Output the (X, Y) coordinate of the center of the cell containing the given text.  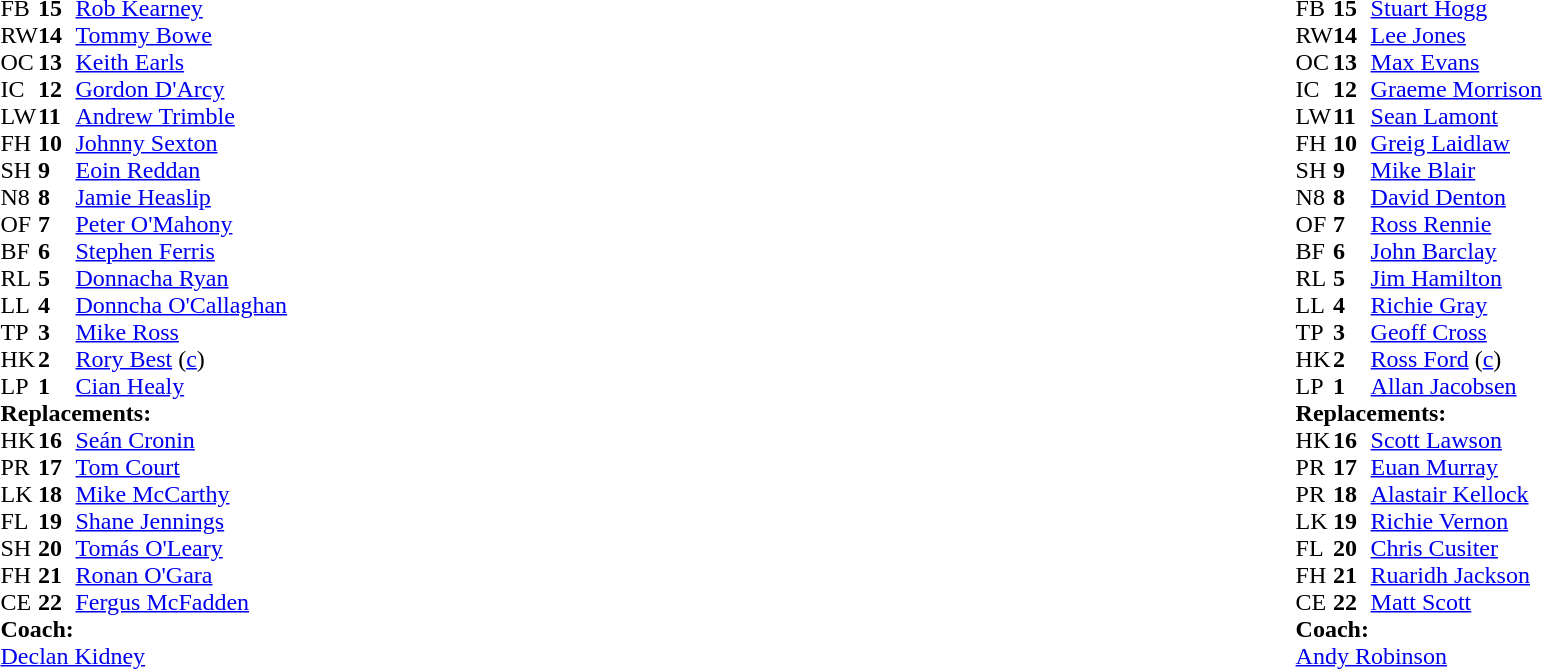
Ronan O'Gara (182, 576)
John Barclay (1456, 252)
Alastair Kellock (1456, 494)
Ross Ford (c) (1456, 360)
Ross Rennie (1456, 224)
Donnacha Ryan (182, 278)
Matt Scott (1456, 602)
Stephen Ferris (182, 252)
Rory Best (c) (182, 360)
Euan Murray (1456, 468)
Fergus McFadden (182, 602)
Graeme Morrison (1456, 90)
Scott Lawson (1456, 440)
Donncha O'Callaghan (182, 306)
Allan Jacobsen (1456, 386)
David Denton (1456, 198)
Cian Healy (182, 386)
Tommy Bowe (182, 36)
Andrew Trimble (182, 116)
Geoff Cross (1456, 332)
Richie Gray (1456, 306)
Seán Cronin (182, 440)
Andy Robinson (1419, 656)
Shane Jennings (182, 522)
Lee Jones (1456, 36)
Jamie Heaslip (182, 198)
Tom Court (182, 468)
Tomás O'Leary (182, 548)
Gordon D'Arcy (182, 90)
Chris Cusiter (1456, 548)
Keith Earls (182, 62)
Richie Vernon (1456, 522)
Ruaridh Jackson (1456, 576)
Max Evans (1456, 62)
Declan Kidney (144, 656)
Eoin Reddan (182, 170)
Jim Hamilton (1456, 278)
Peter O'Mahony (182, 224)
Johnny Sexton (182, 144)
Mike Ross (182, 332)
Sean Lamont (1456, 116)
Greig Laidlaw (1456, 144)
Mike Blair (1456, 170)
Mike McCarthy (182, 494)
